Pinpoint the cell where the given text exists, returning its [x, y] midpoint coordinate. 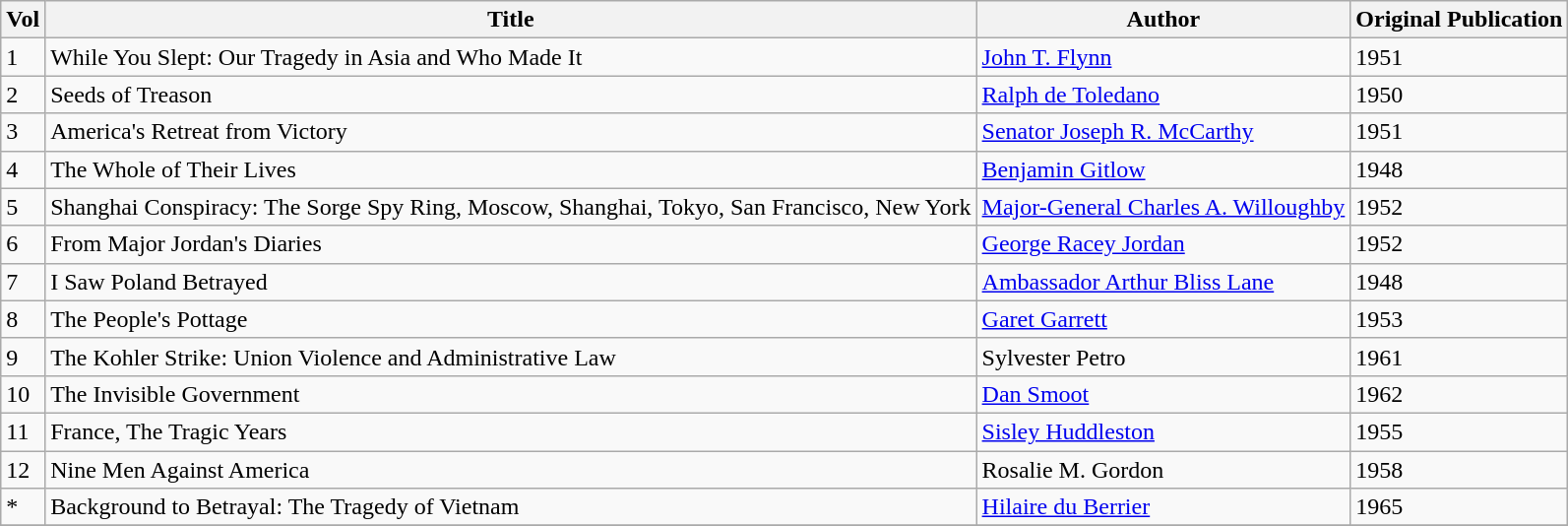
1961 [1459, 357]
3 [24, 132]
Rosalie M. Gordon [1163, 470]
George Racey Jordan [1163, 244]
Nine Men Against America [511, 470]
1 [24, 57]
Background to Betrayal: The Tragedy of Vietnam [511, 507]
Ralph de Toledano [1163, 95]
1965 [1459, 507]
John T. Flynn [1163, 57]
America's Retreat from Victory [511, 132]
Major-General Charles A. Willoughby [1163, 207]
2 [24, 95]
1955 [1459, 431]
1950 [1459, 95]
4 [24, 169]
France, The Tragic Years [511, 431]
Ambassador Arthur Bliss Lane [1163, 282]
Dan Smoot [1163, 394]
Seeds of Treason [511, 95]
1958 [1459, 470]
12 [24, 470]
Original Publication [1459, 20]
8 [24, 319]
Hilaire du Berrier [1163, 507]
From Major Jordan's Diaries [511, 244]
Vol [24, 20]
The Invisible Government [511, 394]
Author [1163, 20]
Shanghai Conspiracy: The Sorge Spy Ring, Moscow, Shanghai, Tokyo, San Francisco, New York [511, 207]
1953 [1459, 319]
Benjamin Gitlow [1163, 169]
* [24, 507]
9 [24, 357]
The Whole of Their Lives [511, 169]
The Kohler Strike: Union Violence and Administrative Law [511, 357]
Sisley Huddleston [1163, 431]
10 [24, 394]
5 [24, 207]
Title [511, 20]
Garet Garrett [1163, 319]
6 [24, 244]
7 [24, 282]
Senator Joseph R. McCarthy [1163, 132]
1962 [1459, 394]
11 [24, 431]
I Saw Poland Betrayed [511, 282]
While You Slept: Our Tragedy in Asia and Who Made It [511, 57]
Sylvester Petro [1163, 357]
The People's Pottage [511, 319]
